Find where the given text appears and provide that cell's center as (x, y) coordinate. 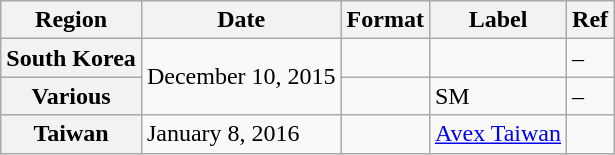
Avex Taiwan (498, 134)
December 10, 2015 (241, 77)
SM (498, 96)
January 8, 2016 (241, 134)
Ref (590, 20)
Format (385, 20)
Label (498, 20)
Date (241, 20)
Taiwan (72, 134)
Region (72, 20)
South Korea (72, 58)
Various (72, 96)
